Locate the cell with the specified text and output its [x, y] center coordinate. 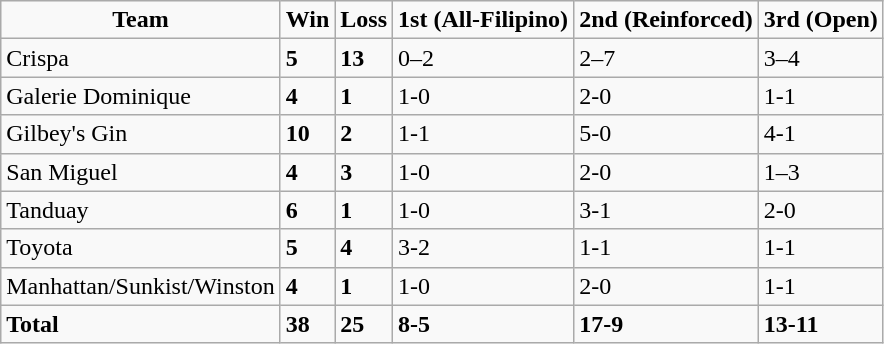
2nd (Reinforced) [666, 20]
3 [364, 172]
Manhattan/Sunkist/Winston [140, 286]
Loss [364, 20]
3rd (Open) [820, 20]
Win [308, 20]
1st (All-Filipino) [484, 20]
13-11 [820, 324]
San Miguel [140, 172]
0–2 [484, 58]
Team [140, 20]
8-5 [484, 324]
Crispa [140, 58]
2 [364, 134]
1–3 [820, 172]
Total [140, 324]
25 [364, 324]
2–7 [666, 58]
17-9 [666, 324]
13 [364, 58]
6 [308, 210]
Galerie Dominique [140, 96]
3-2 [484, 248]
Toyota [140, 248]
5-0 [666, 134]
3–4 [820, 58]
4-1 [820, 134]
3-1 [666, 210]
10 [308, 134]
Tanduay [140, 210]
Gilbey's Gin [140, 134]
38 [308, 324]
